Pinpoint the cell where the given text exists, returning its [x, y] midpoint coordinate. 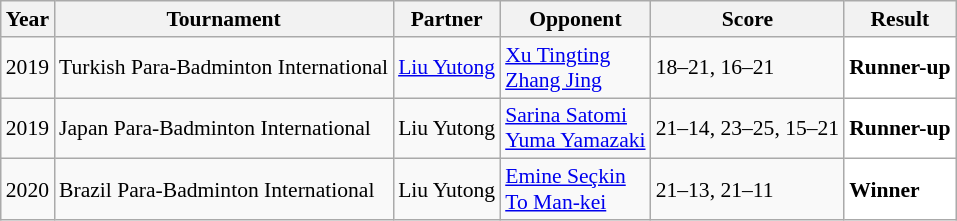
Emine Seçkin To Man-kei [575, 190]
Partner [446, 19]
Tournament [224, 19]
Japan Para-Badminton International [224, 128]
Opponent [575, 19]
Winner [900, 190]
Turkish Para-Badminton International [224, 68]
Year [28, 19]
18–21, 16–21 [748, 68]
Result [900, 19]
Brazil Para-Badminton International [224, 190]
21–14, 23–25, 15–21 [748, 128]
Sarina Satomi Yuma Yamazaki [575, 128]
Xu Tingting Zhang Jing [575, 68]
21–13, 21–11 [748, 190]
2020 [28, 190]
Score [748, 19]
